Locate the cell with the specified text and output its [x, y] center coordinate. 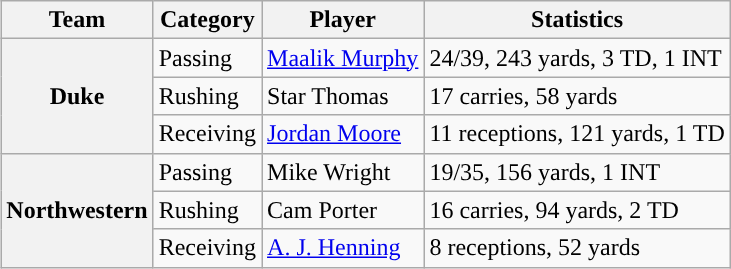
Statistics [577, 20]
24/39, 243 yards, 3 TD, 1 INT [577, 58]
Mike Wright [343, 172]
Cam Porter [343, 210]
Maalik Murphy [343, 58]
Jordan Moore [343, 134]
16 carries, 94 yards, 2 TD [577, 210]
17 carries, 58 yards [577, 96]
19/35, 156 yards, 1 INT [577, 172]
Star Thomas [343, 96]
11 receptions, 121 yards, 1 TD [577, 134]
Category [207, 20]
Team [77, 20]
Duke [77, 96]
Northwestern [77, 210]
Player [343, 20]
A. J. Henning [343, 248]
8 receptions, 52 yards [577, 248]
